For the text-containing cell, return its midpoint in (x, y) coordinate format. 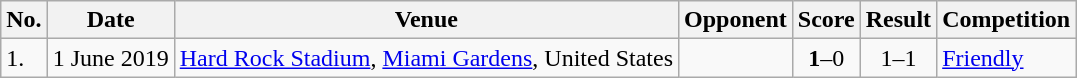
Date (110, 20)
Opponent (736, 20)
Hard Rock Stadium, Miami Gardens, United States (426, 58)
Score (826, 20)
1 June 2019 (110, 58)
Result (898, 20)
Competition (1006, 20)
1. (24, 58)
1–1 (898, 58)
1–0 (826, 58)
Friendly (1006, 58)
Venue (426, 20)
No. (24, 20)
